Scan for the cell matching the given text and deliver its (X, Y) coordinate at center. 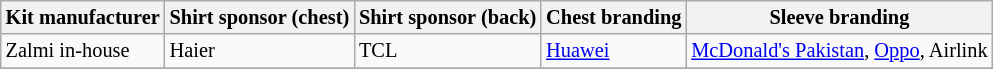
Zalmi in-house (83, 51)
Sleeve branding (839, 17)
Haier (260, 51)
Shirt sponsor (back) (448, 17)
Kit manufacturer (83, 17)
TCL (448, 51)
Huawei (614, 51)
Chest branding (614, 17)
McDonald's Pakistan, Oppo, Airlink (839, 51)
Shirt sponsor (chest) (260, 17)
